Identify which cell holds the provided text, then report its (X, Y) central coordinate. 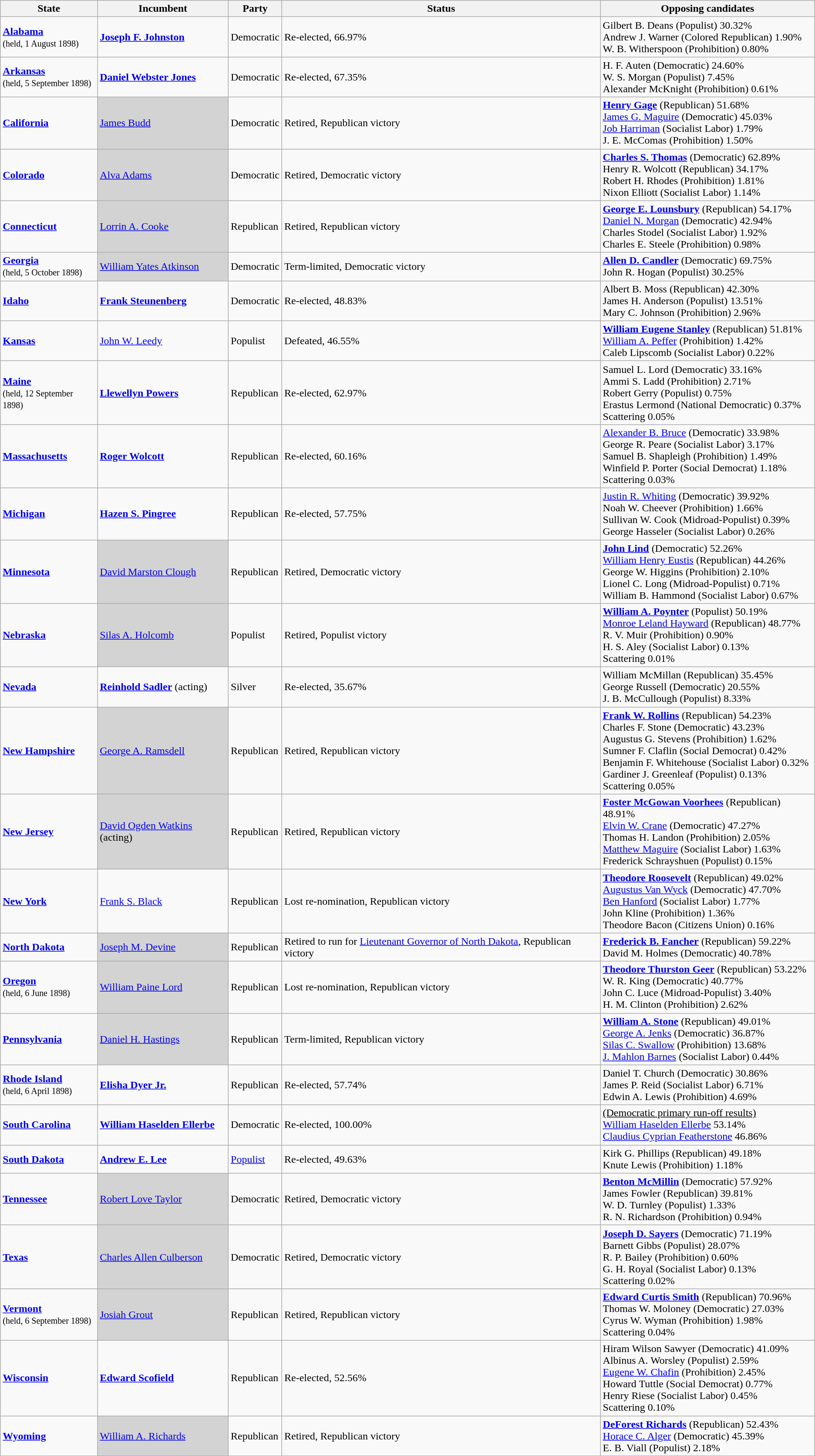
Daniel T. Church (Democratic) 30.86%James P. Reid (Socialist Labor) 6.71%Edwin A. Lewis (Prohibition) 4.69% (707, 1085)
Pennsylvania (49, 1039)
Roger Wolcott (163, 456)
(Democratic primary run-off results)William Haselden Ellerbe 53.14%Claudius Cyprian Featherstone 46.86% (707, 1125)
Massachusetts (49, 456)
South Dakota (49, 1159)
Incumbent (163, 9)
David Ogden Watkins (acting) (163, 832)
Maine(held, 12 September 1898) (49, 393)
New Jersey (49, 832)
Rhode Island(held, 6 April 1898) (49, 1085)
Party (255, 9)
Kansas (49, 341)
Re-elected, 60.16% (441, 456)
Re-elected, 67.35% (441, 77)
Idaho (49, 301)
Albert B. Moss (Republican) 42.30%James H. Anderson (Populist) 13.51%Mary C. Johnson (Prohibition) 2.96% (707, 301)
Minnesota (49, 571)
Frank Steunenberg (163, 301)
Andrew E. Lee (163, 1159)
Daniel Webster Jones (163, 77)
North Dakota (49, 947)
Oregon(held, 6 June 1898) (49, 987)
New York (49, 901)
Charles Allen Culberson (163, 1257)
Daniel H. Hastings (163, 1039)
Connecticut (49, 226)
Re-elected, 48.83% (441, 301)
William Eugene Stanley (Republican) 51.81%William A. Peffer (Prohibition) 1.42%Caleb Lipscomb (Socialist Labor) 0.22% (707, 341)
Edward Curtis Smith (Republican) 70.96%Thomas W. Moloney (Democratic) 27.03%Cyrus W. Wyman (Prohibition) 1.98%Scattering 0.04% (707, 1314)
Term-limited, Democratic victory (441, 266)
William McMillan (Republican) 35.45%George Russell (Democratic) 20.55%J. B. McCullough (Populist) 8.33% (707, 687)
Colorado (49, 175)
Re-elected, 52.56% (441, 1378)
Re-elected, 66.97% (441, 37)
Nebraska (49, 635)
California (49, 123)
William Paine Lord (163, 987)
Silas A. Holcomb (163, 635)
Alva Adams (163, 175)
Benton McMillin (Democratic) 57.92%James Fowler (Republican) 39.81%W. D. Turnley (Populist) 1.33%R. N. Richardson (Prohibition) 0.94% (707, 1199)
Alabama(held, 1 August 1898) (49, 37)
Defeated, 46.55% (441, 341)
Arkansas(held, 5 September 1898) (49, 77)
South Carolina (49, 1125)
State (49, 9)
Re-elected, 57.74% (441, 1085)
Wisconsin (49, 1378)
Theodore Thurston Geer (Republican) 53.22%W. R. King (Democratic) 40.77%John C. Luce (Midroad-Populist) 3.40%H. M. Clinton (Prohibition) 2.62% (707, 987)
Retired, Populist victory (441, 635)
Elisha Dyer Jr. (163, 1085)
Frank S. Black (163, 901)
Josiah Grout (163, 1314)
Robert Love Taylor (163, 1199)
John W. Leedy (163, 341)
George A. Ramsdell (163, 751)
New Hampshire (49, 751)
Retired to run for Lieutenant Governor of North Dakota, Republican victory (441, 947)
Michigan (49, 513)
Henry Gage (Republican) 51.68%James G. Maguire (Democratic) 45.03%Job Harriman (Socialist Labor) 1.79%J. E. McComas (Prohibition) 1.50% (707, 123)
Allen D. Candler (Democratic) 69.75%John R. Hogan (Populist) 30.25% (707, 266)
William Haselden Ellerbe (163, 1125)
Georgia(held, 5 October 1898) (49, 266)
Gilbert B. Deans (Populist) 30.32%Andrew J. Warner (Colored Republican) 1.90%W. B. Witherspoon (Prohibition) 0.80% (707, 37)
James Budd (163, 123)
Re-elected, 100.00% (441, 1125)
William A. Richards (163, 1436)
Wyoming (49, 1436)
Re-elected, 49.63% (441, 1159)
Joseph M. Devine (163, 947)
Nevada (49, 687)
Joseph F. Johnston (163, 37)
Re-elected, 35.67% (441, 687)
Kirk G. Phillips (Republican) 49.18%Knute Lewis (Prohibition) 1.18% (707, 1159)
Reinhold Sadler (acting) (163, 687)
Lorrin A. Cooke (163, 226)
Re-elected, 62.97% (441, 393)
Term-limited, Republican victory (441, 1039)
DeForest Richards (Republican) 52.43%Horace C. Alger (Democratic) 45.39%E. B. Viall (Populist) 2.18% (707, 1436)
William Yates Atkinson (163, 266)
Llewellyn Powers (163, 393)
Opposing candidates (707, 9)
Silver (255, 687)
Hazen S. Pingree (163, 513)
Re-elected, 57.75% (441, 513)
Frederick B. Fancher (Republican) 59.22%David M. Holmes (Democratic) 40.78% (707, 947)
Vermont(held, 6 September 1898) (49, 1314)
H. F. Auten (Democratic) 24.60%W. S. Morgan (Populist) 7.45%Alexander McKnight (Prohibition) 0.61% (707, 77)
Status (441, 9)
William A. Stone (Republican) 49.01%George A. Jenks (Democratic) 36.87%Silas C. Swallow (Prohibition) 13.68%J. Mahlon Barnes (Socialist Labor) 0.44% (707, 1039)
Tennessee (49, 1199)
Texas (49, 1257)
Edward Scofield (163, 1378)
David Marston Clough (163, 571)
Charles S. Thomas (Democratic) 62.89%Henry R. Wolcott (Republican) 34.17%Robert H. Rhodes (Prohibition) 1.81%Nixon Elliott (Socialist Labor) 1.14% (707, 175)
